From the cell containing the given text, extract its center point as [x, y] coordinate. 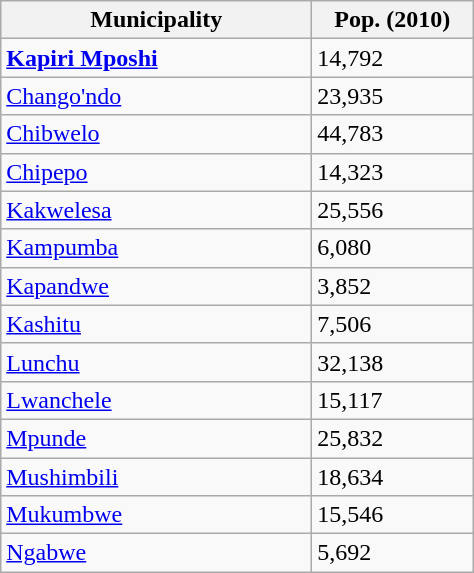
15,117 [392, 400]
18,634 [392, 477]
Mushimbili [156, 477]
Pop. (2010) [392, 20]
25,556 [392, 210]
14,323 [392, 172]
Mpunde [156, 438]
Chibwelo [156, 134]
Municipality [156, 20]
Mukumbwe [156, 515]
23,935 [392, 96]
Kapandwe [156, 286]
14,792 [392, 58]
Kapiri Mposhi [156, 58]
3,852 [392, 286]
Kampumba [156, 248]
32,138 [392, 362]
7,506 [392, 324]
6,080 [392, 248]
25,832 [392, 438]
5,692 [392, 553]
Chipepo [156, 172]
Chango'ndo [156, 96]
15,546 [392, 515]
Ngabwe [156, 553]
Kashitu [156, 324]
44,783 [392, 134]
Lunchu [156, 362]
Lwanchele [156, 400]
Kakwelesa [156, 210]
